Locate the cell with the specified text and output its [X, Y] center coordinate. 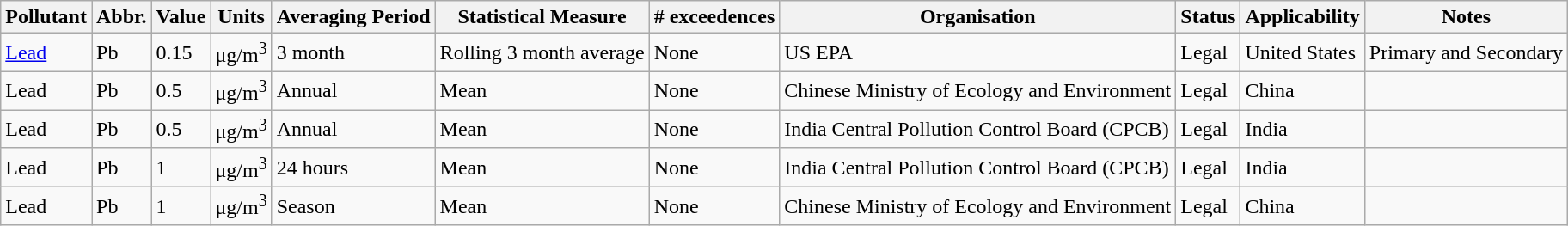
3 month [353, 53]
Organisation [978, 17]
24 hours [353, 167]
Value [181, 17]
Statistical Measure [542, 17]
Status [1209, 17]
Rolling 3 month average [542, 53]
Units [241, 17]
Abbr. [121, 17]
Primary and Secondary [1466, 53]
Pollutant [46, 17]
Season [353, 206]
Notes [1466, 17]
# exceedences [714, 17]
Averaging Period [353, 17]
US EPA [978, 53]
United States [1302, 53]
Applicability [1302, 17]
0.15 [181, 53]
